Capture the cell that displays the provided text and extract its [x, y] central coordinate. 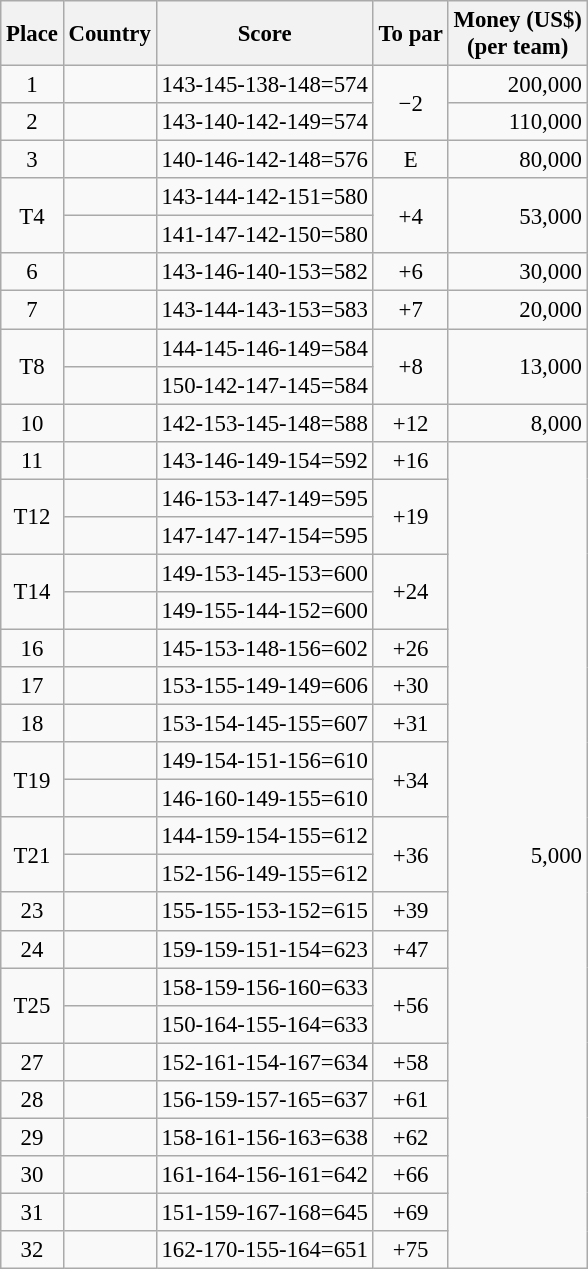
Place [32, 34]
142-153-145-148=588 [264, 423]
144-145-146-149=584 [264, 348]
153-154-145-155=607 [264, 724]
145-153-148-156=602 [264, 648]
T21 [32, 854]
152-161-154-167=634 [264, 1062]
30 [32, 1175]
T19 [32, 780]
110,000 [518, 122]
27 [32, 1062]
+61 [410, 1100]
17 [32, 686]
153-155-149-149=606 [264, 686]
+8 [410, 366]
T4 [32, 216]
T12 [32, 516]
151-159-167-168=645 [264, 1212]
7 [32, 310]
143-146-149-154=592 [264, 460]
149-154-151-156=610 [264, 761]
To par [410, 34]
161-164-156-161=642 [264, 1175]
28 [32, 1100]
+66 [410, 1175]
−2 [410, 104]
149-155-144-152=600 [264, 611]
+36 [410, 854]
16 [32, 648]
5,000 [518, 854]
+58 [410, 1062]
+39 [410, 912]
32 [32, 1250]
Money (US$)(per team) [518, 34]
150-164-155-164=633 [264, 1024]
+7 [410, 310]
+16 [410, 460]
20,000 [518, 310]
+4 [410, 216]
23 [32, 912]
150-142-147-145=584 [264, 385]
147-147-147-154=595 [264, 536]
162-170-155-164=651 [264, 1250]
143-144-143-153=583 [264, 310]
+31 [410, 724]
2 [32, 122]
143-140-142-149=574 [264, 122]
11 [32, 460]
143-145-138-148=574 [264, 85]
1 [32, 85]
+69 [410, 1212]
143-144-142-151=580 [264, 197]
144-159-154-155=612 [264, 836]
146-160-149-155=610 [264, 799]
159-159-151-154=623 [264, 949]
158-161-156-163=638 [264, 1137]
+75 [410, 1250]
+30 [410, 686]
+34 [410, 780]
18 [32, 724]
+62 [410, 1137]
24 [32, 949]
158-159-156-160=633 [264, 987]
156-159-157-165=637 [264, 1100]
143-146-140-153=582 [264, 273]
E [410, 160]
6 [32, 273]
+26 [410, 648]
+19 [410, 516]
200,000 [518, 85]
13,000 [518, 366]
+24 [410, 592]
+6 [410, 273]
+47 [410, 949]
10 [32, 423]
141-147-142-150=580 [264, 235]
149-153-145-153=600 [264, 573]
29 [32, 1137]
T8 [32, 366]
31 [32, 1212]
53,000 [518, 216]
Country [110, 34]
155-155-153-152=615 [264, 912]
+56 [410, 1006]
80,000 [518, 160]
T25 [32, 1006]
Score [264, 34]
T14 [32, 592]
146-153-147-149=595 [264, 498]
3 [32, 160]
8,000 [518, 423]
140-146-142-148=576 [264, 160]
30,000 [518, 273]
+12 [410, 423]
152-156-149-155=612 [264, 874]
